From the cell containing the given text, extract its center point as (X, Y) coordinate. 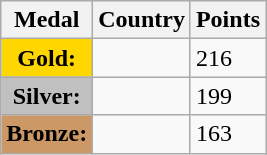
163 (228, 134)
Gold: (47, 58)
Medal (47, 20)
199 (228, 96)
Bronze: (47, 134)
216 (228, 58)
Silver: (47, 96)
Country (142, 20)
Points (228, 20)
